Search for the cell housing the specified text and yield its (X, Y) center coordinate. 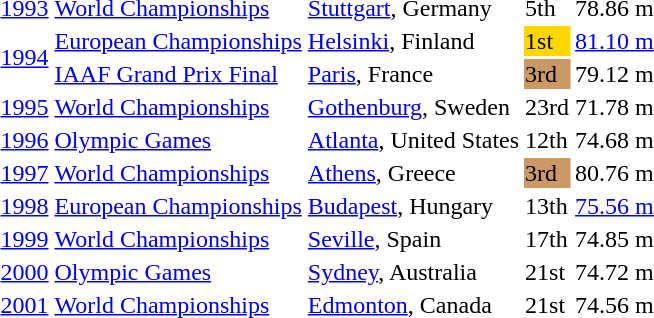
Athens, Greece (413, 173)
Seville, Spain (413, 239)
Helsinki, Finland (413, 41)
Atlanta, United States (413, 140)
1st (548, 41)
12th (548, 140)
Gothenburg, Sweden (413, 107)
Paris, France (413, 74)
IAAF Grand Prix Final (178, 74)
17th (548, 239)
Sydney, Australia (413, 272)
Budapest, Hungary (413, 206)
23rd (548, 107)
13th (548, 206)
21st (548, 272)
